Determine the [x, y] coordinate at the center of the cell enclosing the given text.  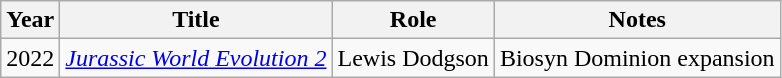
2022 [30, 58]
Role [413, 20]
Jurassic World Evolution 2 [196, 58]
Biosyn Dominion expansion [637, 58]
Year [30, 20]
Notes [637, 20]
Title [196, 20]
Lewis Dodgson [413, 58]
